Determine the (X, Y) coordinate at the center of the cell enclosing the given text.  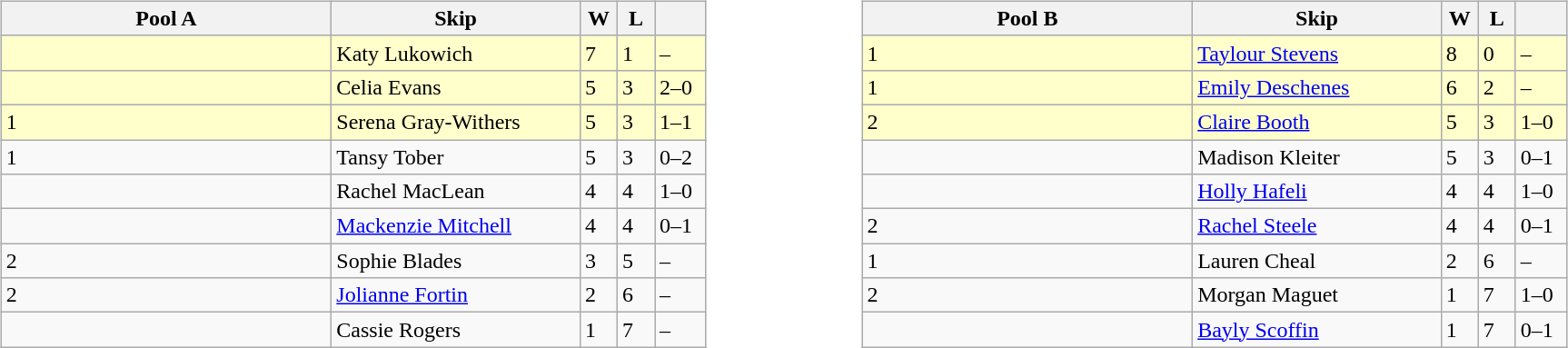
Lauren Cheal (1317, 261)
1–1 (680, 122)
Rachel Steele (1317, 226)
Pool B (1027, 18)
Madison Kleiter (1317, 157)
Celia Evans (456, 87)
Taylour Stevens (1317, 53)
Tansy Tober (456, 157)
Pool A (166, 18)
Holly Hafeli (1317, 192)
Morgan Maguet (1317, 295)
0 (1497, 53)
Cassie Rogers (456, 330)
Katy Lukowich (456, 53)
Emily Deschenes (1317, 87)
Rachel MacLean (456, 192)
Bayly Scoffin (1317, 330)
Claire Booth (1317, 122)
8 (1459, 53)
Jolianne Fortin (456, 295)
2–0 (680, 87)
Sophie Blades (456, 261)
0–2 (680, 157)
Serena Gray-Withers (456, 122)
Mackenzie Mitchell (456, 226)
